Provide the [X, Y] coordinate of the cell's center where the given text is located.  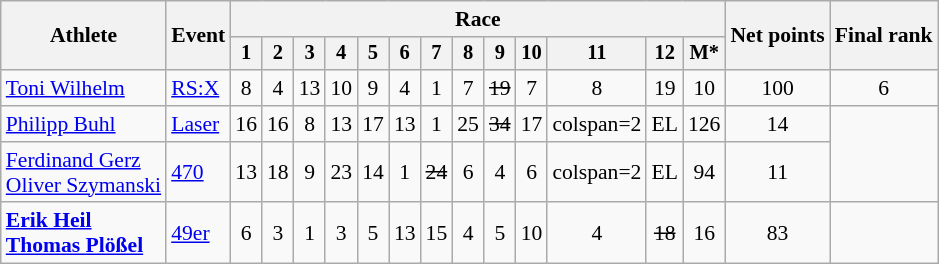
Ferdinand GerzOliver Szymanski [84, 172]
Laser [198, 124]
470 [198, 172]
12 [664, 54]
100 [777, 88]
Philipp Buhl [84, 124]
Net points [777, 36]
Race [478, 19]
24 [437, 172]
Erik HeilThomas Plößel [84, 234]
Event [198, 36]
34 [500, 124]
49er [198, 234]
RS:X [198, 88]
94 [704, 172]
15 [437, 234]
Toni Wilhelm [84, 88]
126 [704, 124]
23 [341, 172]
25 [468, 124]
Final rank [884, 36]
2 [278, 54]
Athlete [84, 36]
83 [777, 234]
M* [704, 54]
